Extract the (x, y) coordinate from the center of the cell holding the provided text.  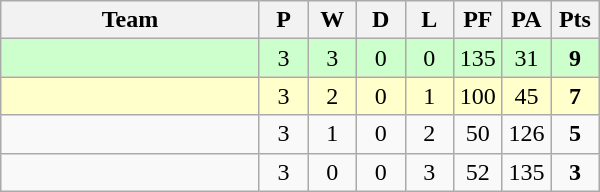
9 (576, 58)
Pts (576, 20)
D (380, 20)
Team (130, 20)
P (284, 20)
100 (478, 96)
126 (526, 134)
50 (478, 134)
52 (478, 172)
45 (526, 96)
PA (526, 20)
L (430, 20)
5 (576, 134)
7 (576, 96)
W (332, 20)
PF (478, 20)
31 (526, 58)
